Return the [X, Y] coordinate for the center point of the cell that contains the specified text.  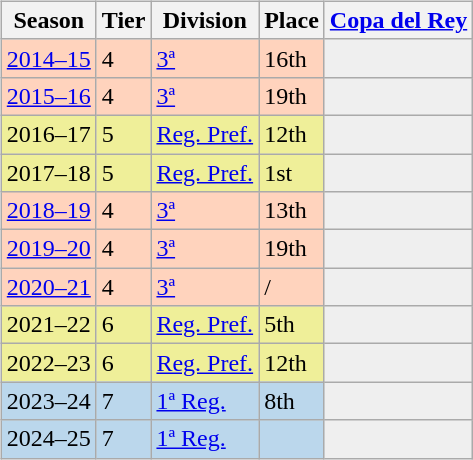
2023–24 [48, 401]
2020–21 [48, 287]
2018–19 [48, 211]
8th [292, 401]
/ [292, 287]
2016–17 [48, 134]
16th [292, 58]
Place [292, 20]
Season [48, 20]
Division [205, 20]
2015–16 [48, 96]
1st [292, 173]
2017–18 [48, 173]
2021–22 [48, 325]
2022–23 [48, 363]
13th [292, 211]
Tier [124, 20]
Copa del Rey [398, 20]
2014–15 [48, 58]
5th [292, 325]
2024–25 [48, 439]
2019–20 [48, 249]
